Search for the cell housing the specified text and yield its [X, Y] center coordinate. 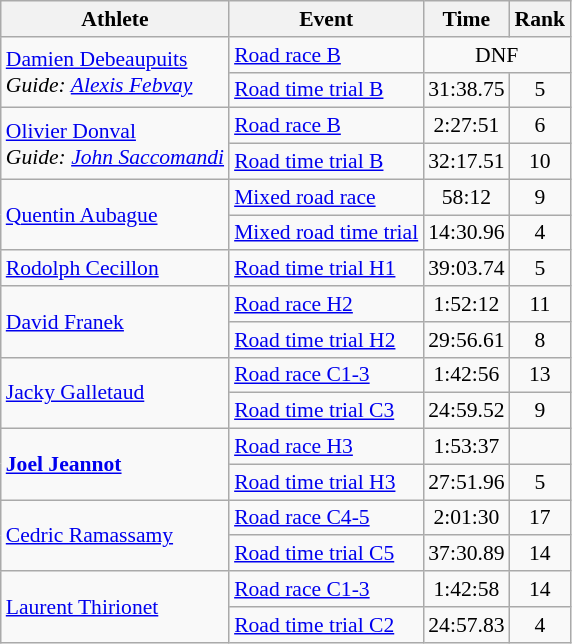
Road time trial C5 [326, 554]
Road time trial H3 [326, 482]
1:52:12 [466, 304]
1:53:37 [466, 447]
Rodolph Cecillon [115, 269]
13 [540, 375]
Time [466, 19]
Joel Jeannot [115, 464]
Athlete [115, 19]
David Franek [115, 322]
Road race C4-5 [326, 518]
32:17.51 [466, 162]
14:30.96 [466, 233]
Road time trial H1 [326, 269]
Quentin Aubague [115, 214]
Road race H3 [326, 447]
Road time trial C3 [326, 411]
2:01:30 [466, 518]
37:30.89 [466, 554]
1:42:58 [466, 589]
Event [326, 19]
Road time trial C2 [326, 625]
24:57.83 [466, 625]
8 [540, 340]
31:38.75 [466, 90]
Mixed road race [326, 197]
Road race H2 [326, 304]
Mixed road time trial [326, 233]
11 [540, 304]
Jacky Galletaud [115, 392]
Olivier Donval Guide: John Saccomandi [115, 144]
10 [540, 162]
Road time trial H2 [326, 340]
39:03.74 [466, 269]
6 [540, 126]
29:56.61 [466, 340]
Laurent Thirionet [115, 606]
24:59.52 [466, 411]
27:51.96 [466, 482]
DNF [496, 55]
Damien Debeaupuits Guide: Alexis Febvay [115, 72]
1:42:56 [466, 375]
Cedric Ramassamy [115, 536]
2:27:51 [466, 126]
17 [540, 518]
Rank [540, 19]
58:12 [466, 197]
